Return [X, Y] of the center of cell containing provided text 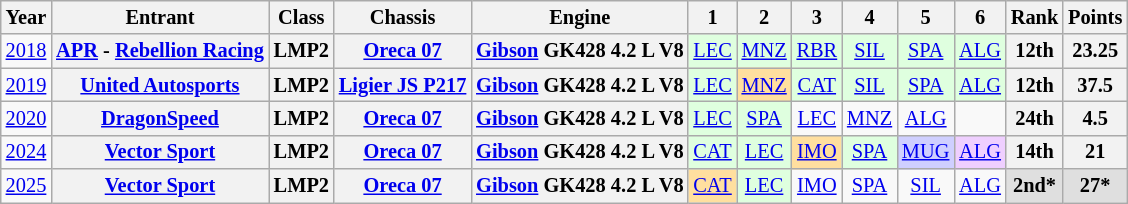
6 [980, 17]
2020 [26, 118]
DragonSpeed [160, 118]
1 [712, 17]
Rank [1034, 17]
5 [926, 17]
Engine [580, 17]
Year [26, 17]
4 [870, 17]
24th [1034, 118]
14th [1034, 152]
2024 [26, 152]
37.5 [1095, 85]
21 [1095, 152]
2025 [26, 186]
2 [764, 17]
27* [1095, 186]
2019 [26, 85]
MUG [926, 152]
Entrant [160, 17]
United Autosports [160, 85]
2nd* [1034, 186]
23.25 [1095, 51]
4.5 [1095, 118]
2018 [26, 51]
Ligier JS P217 [402, 85]
RBR [817, 51]
APR - Rebellion Racing [160, 51]
Class [302, 17]
Points [1095, 17]
3 [817, 17]
Chassis [402, 17]
